Pinpoint the cell where the given text exists, returning its [x, y] midpoint coordinate. 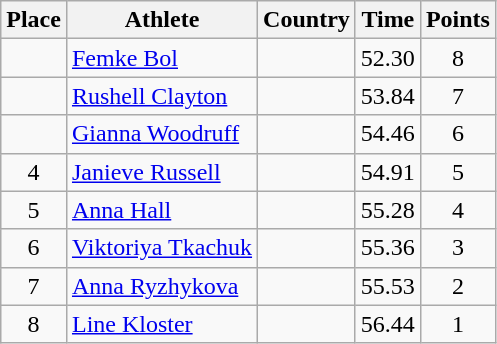
Place [34, 20]
Line Kloster [162, 324]
Time [388, 20]
55.36 [388, 248]
3 [458, 248]
Athlete [162, 20]
Janieve Russell [162, 172]
Gianna Woodruff [162, 134]
Viktoriya Tkachuk [162, 248]
55.53 [388, 286]
2 [458, 286]
Anna Hall [162, 210]
56.44 [388, 324]
53.84 [388, 96]
Anna Ryzhykova [162, 286]
55.28 [388, 210]
Rushell Clayton [162, 96]
Femke Bol [162, 58]
54.91 [388, 172]
Country [307, 20]
54.46 [388, 134]
1 [458, 324]
52.30 [388, 58]
Points [458, 20]
